Pinpoint the cell where the given text exists, returning its (x, y) midpoint coordinate. 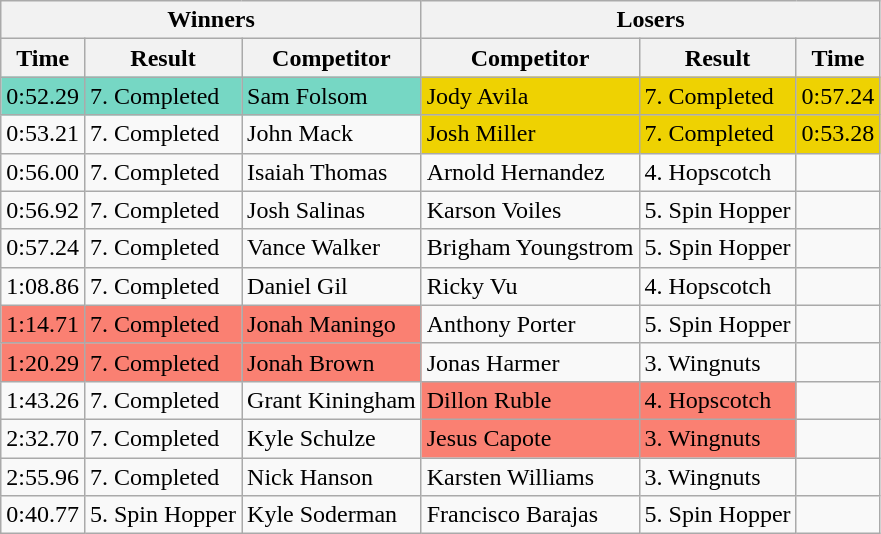
2:32.70 (43, 438)
0:56.00 (43, 172)
Kyle Soderman (332, 515)
Jonas Harmer (530, 362)
Karson Voiles (530, 210)
Vance Walker (332, 248)
Jonah Brown (332, 362)
Dillon Ruble (530, 400)
0:53.28 (838, 134)
Francisco Barajas (530, 515)
Ricky Vu (530, 286)
Anthony Porter (530, 324)
Nick Hanson (332, 477)
Jesus Capote (530, 438)
Josh Salinas (332, 210)
Isaiah Thomas (332, 172)
0:56.92 (43, 210)
Jonah Maningo (332, 324)
Karsten Williams (530, 477)
Kyle Schulze (332, 438)
2:55.96 (43, 477)
1:20.29 (43, 362)
0:53.21 (43, 134)
Sam Folsom (332, 96)
0:40.77 (43, 515)
Josh Miller (530, 134)
0:52.29 (43, 96)
1:08.86 (43, 286)
John Mack (332, 134)
Grant Kiningham (332, 400)
Daniel Gil (332, 286)
Arnold Hernandez (530, 172)
Jody Avila (530, 96)
Winners (211, 20)
1:43.26 (43, 400)
Brigham Youngstrom (530, 248)
Losers (650, 20)
1:14.71 (43, 324)
